Extract the (X, Y) coordinate from the center of the cell holding the provided text.  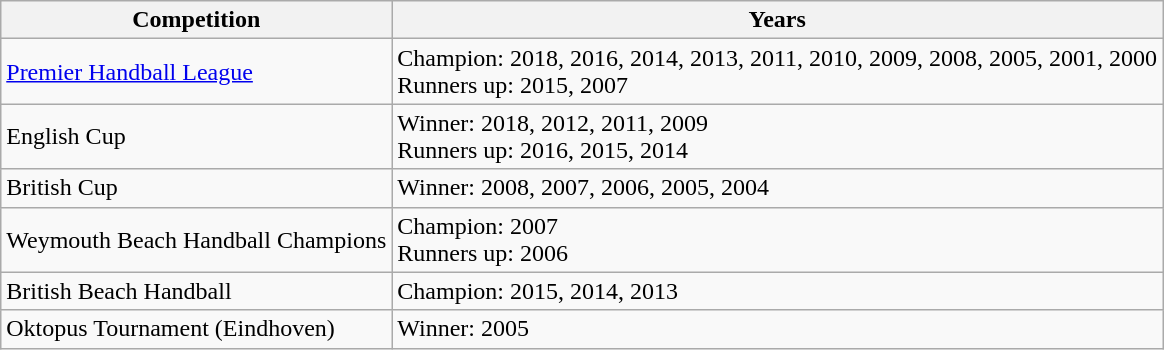
Premier Handball League (196, 72)
Years (778, 20)
Weymouth Beach Handball Champions (196, 240)
British Cup (196, 188)
Competition (196, 20)
Oktopus Tournament (Eindhoven) (196, 329)
English Cup (196, 136)
Winner: 2005 (778, 329)
British Beach Handball (196, 291)
Champion: 2018, 2016, 2014, 2013, 2011, 2010, 2009, 2008, 2005, 2001, 2000Runners up: 2015, 2007 (778, 72)
Winner: 2018, 2012, 2011, 2009Runners up: 2016, 2015, 2014 (778, 136)
Champion: 2015, 2014, 2013 (778, 291)
Champion: 2007Runners up: 2006 (778, 240)
Winner: 2008, 2007, 2006, 2005, 2004 (778, 188)
